From the cell containing the given text, extract its center point as [X, Y] coordinate. 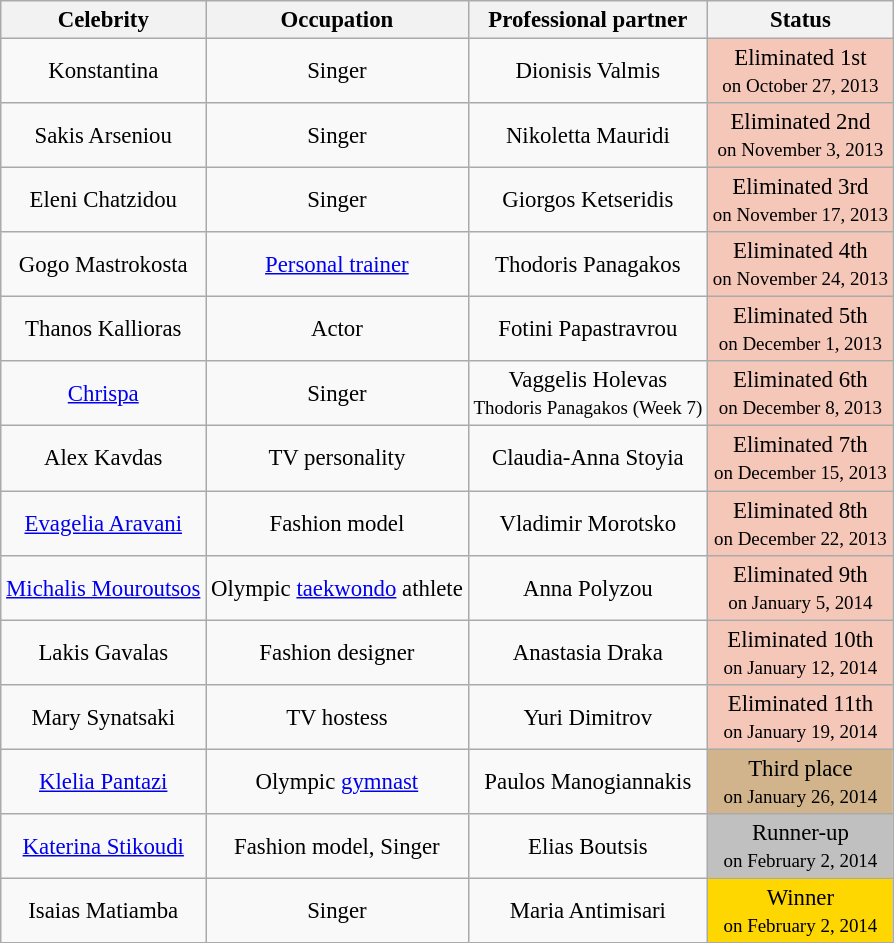
Fashion designer [337, 652]
Fashion model [337, 522]
Isaias Matiamba [104, 910]
Eliminated 11thon January 19, 2014 [801, 716]
Eliminated 2ndon November 3, 2013 [801, 136]
Giorgos Ketseridis [588, 200]
Status [801, 20]
Eliminated 5thon December 1, 2013 [801, 330]
Celebrity [104, 20]
Personal trainer [337, 264]
Olympic taekwondo athlete [337, 588]
Anna Polyzou [588, 588]
Chrispa [104, 394]
Nikoletta Mauridi [588, 136]
Yuri Dimitrov [588, 716]
Anastasia Draka [588, 652]
Occupation [337, 20]
Winneron February 2, 2014 [801, 910]
Maria Antimisari [588, 910]
Eliminated 7thon December 15, 2013 [801, 458]
Professional partner [588, 20]
Claudia-Anna Stoyia [588, 458]
Eliminated 8thon December 22, 2013 [801, 522]
TV personality [337, 458]
Runner-upon February 2, 2014 [801, 846]
Eliminated 4thon November 24, 2013 [801, 264]
Olympic gymnast [337, 782]
Vaggelis HolevasThodoris Panagakos (Week 7) [588, 394]
Konstantina [104, 70]
Lakis Gavalas [104, 652]
Sakis Arseniou [104, 136]
Elias Boutsis [588, 846]
Evagelia Aravani [104, 522]
Eleni Chatzidou [104, 200]
Mary Synatsaki [104, 716]
Fotini Papastravrou [588, 330]
Eliminated 9thon January 5, 2014 [801, 588]
Vladimir Morotsko [588, 522]
TV hostess [337, 716]
Dionisis Valmis [588, 70]
Third placeon January 26, 2014 [801, 782]
Eliminated 1ston October 27, 2013 [801, 70]
Paulos Manogiannakis [588, 782]
Actor [337, 330]
Eliminated 10thon January 12, 2014 [801, 652]
Fashion model, Singer [337, 846]
Eliminated 3rdon November 17, 2013 [801, 200]
Michalis Mouroutsos [104, 588]
Alex Kavdas [104, 458]
Klelia Pantazi [104, 782]
Thodoris Panagakos [588, 264]
Thanos Kallioras [104, 330]
Katerina Stikoudi [104, 846]
Eliminated 6thon December 8, 2013 [801, 394]
Gogo Mastrokosta [104, 264]
